Pinpoint the cell where the given text exists, returning its [x, y] midpoint coordinate. 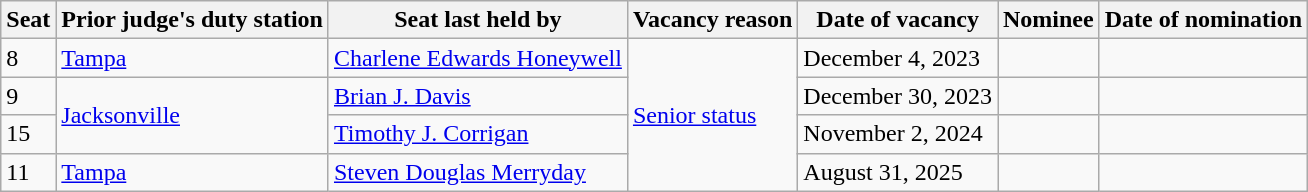
Vacancy reason [712, 20]
Steven Douglas Merryday [478, 172]
Senior status [712, 115]
11 [28, 172]
December 30, 2023 [898, 96]
Date of vacancy [898, 20]
9 [28, 96]
August 31, 2025 [898, 172]
Seat last held by [478, 20]
Timothy J. Corrigan [478, 134]
8 [28, 58]
Charlene Edwards Honeywell [478, 58]
15 [28, 134]
Seat [28, 20]
Prior judge's duty station [192, 20]
Brian J. Davis [478, 96]
Date of nomination [1203, 20]
November 2, 2024 [898, 134]
December 4, 2023 [898, 58]
Jacksonville [192, 115]
Nominee [1049, 20]
